Scan for the cell matching the given text and deliver its [X, Y] coordinate at center. 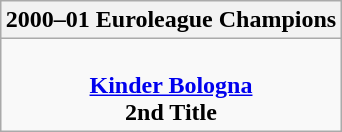
Kinder Bologna 2nd Title [170, 85]
2000–01 Euroleague Champions [170, 20]
